Return [X, Y] of the center of cell containing provided text 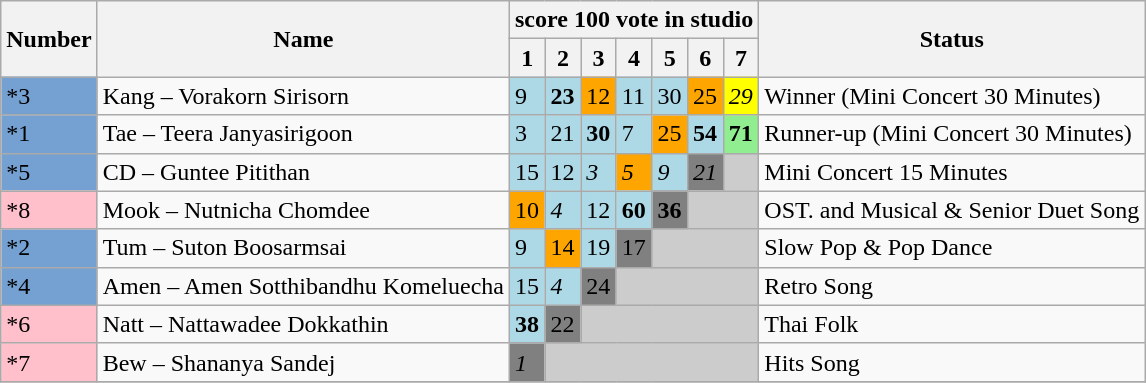
38 [527, 324]
*4 [49, 286]
Kang – Vorakorn Sirisorn [303, 96]
Tum – Suton Boosarmsai [303, 248]
19 [599, 248]
23 [563, 96]
CD – Guntee Pitithan [303, 172]
2 [563, 58]
Mook – Nutnicha Chomdee [303, 210]
score 100 vote in studio [634, 20]
Thai Folk [952, 324]
*1 [49, 134]
Number [49, 39]
6 [705, 58]
22 [563, 324]
*5 [49, 172]
14 [563, 248]
Amen – Amen Sotthibandhu Komeluecha [303, 286]
60 [634, 210]
OST. and Musical & Senior Duet Song [952, 210]
Winner (Mini Concert 30 Minutes) [952, 96]
Tae – Teera Janyasirigoon [303, 134]
Name [303, 39]
71 [741, 134]
Hits Song [952, 362]
Runner-up (Mini Concert 30 Minutes) [952, 134]
*7 [49, 362]
11 [634, 96]
Slow Pop & Pop Dance [952, 248]
36 [670, 210]
*2 [49, 248]
Status [952, 39]
24 [599, 286]
Bew – Shananya Sandej [303, 362]
*8 [49, 210]
*3 [49, 96]
10 [527, 210]
17 [634, 248]
Mini Concert 15 Minutes [952, 172]
Natt – Nattawadee Dokkathin [303, 324]
Retro Song [952, 286]
29 [741, 96]
54 [705, 134]
*6 [49, 324]
